Search for the cell housing the specified text and yield its [X, Y] center coordinate. 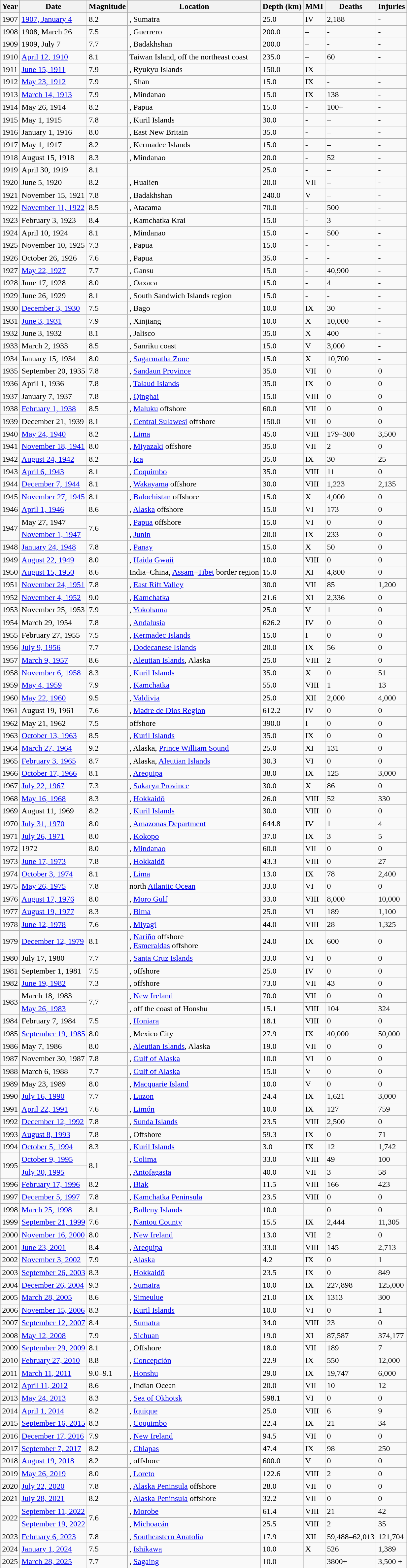
November 30, 1987 [53, 1059]
January 15, 1934 [53, 358]
1945 [10, 497]
1960 [10, 698]
1938 [10, 409]
May 21, 1962 [53, 723]
598.1 [282, 1398]
34 [391, 1423]
, Junin [194, 534]
1961 [10, 710]
28 [351, 924]
, Macquarie Island [194, 1084]
, Alaska, Prince William Sound [194, 748]
, Qinghai [194, 396]
24.0 [282, 941]
, East Rift Valley [194, 585]
1980 [10, 958]
, Miyazaki offshore [194, 446]
, Honshu [194, 1373]
October 9, 1995 [53, 1159]
September 12, 2007 [53, 1323]
November 27, 1945 [53, 497]
March 18, 1983 [53, 996]
131 [351, 748]
2022 [10, 1517]
100 [391, 1159]
1909, July 7 [53, 44]
44.0 [282, 924]
1943 [10, 472]
1964 [10, 748]
, Ica [194, 459]
1951 [10, 585]
September 19, 2022 [53, 1524]
1907 [10, 19]
1313 [351, 1298]
1913 [10, 94]
November 15, 2006 [53, 1310]
1958 [10, 673]
1997 [10, 1197]
June 3, 1931 [53, 321]
1935 [10, 371]
227,898 [351, 1285]
526 [351, 1549]
47.4 [282, 1448]
August 15, 1918 [53, 158]
22.4 [282, 1423]
August 17, 1976 [53, 899]
September 26, 2003 [53, 1272]
87,587 [351, 1335]
1,325 [391, 924]
March 14, 1913 [53, 94]
2004 [10, 1285]
25.5 [282, 1524]
9.0–9.1 [108, 1373]
1966 [10, 773]
8.7 [108, 761]
, Oaxaca [194, 283]
May 24, 2013 [53, 1398]
3,500 + [391, 1561]
October 13, 1963 [53, 735]
7 [391, 1348]
, Panay [194, 547]
233 [351, 534]
1908 [10, 32]
21.0 [282, 1298]
23 [351, 1323]
July 28, 2021 [53, 1499]
January 7, 1937 [53, 396]
1979 [10, 941]
125,000 [391, 1285]
February 1, 1938 [53, 409]
1955 [10, 635]
May 26, 1975 [53, 886]
1989 [10, 1084]
, Alaska [194, 1260]
November 4, 1952 [53, 597]
September 19, 1985 [53, 1034]
6 [351, 1411]
July 31, 1970 [53, 824]
1,742 [391, 1147]
, Kamchatka Peninsula [194, 1197]
61.4 [282, 1511]
, Moro Gulf [194, 899]
, Honiara [194, 1021]
August 15, 1950 [53, 572]
612.2 [282, 710]
18.1 [282, 1021]
1932 [10, 333]
9.3 [108, 1285]
400 [351, 333]
May 7, 1986 [53, 1046]
MMI [314, 7]
32.2 [282, 1499]
1992 [10, 1122]
June 23, 2001 [53, 1247]
98 [351, 1448]
1931 [10, 321]
1948 [10, 547]
March 6, 1988 [53, 1071]
1954 [10, 623]
35 [391, 1524]
1995 [10, 1165]
Depth (km) [282, 7]
1986 [10, 1046]
29.0 [282, 1373]
September 1, 1981 [53, 971]
2020 [10, 1486]
849 [391, 1272]
February 3, 1923 [53, 220]
May 1, 1917 [53, 145]
December 3, 1930 [53, 308]
September 29, 2009 [53, 1348]
8.8 [108, 1360]
10,700 [351, 358]
1907, January 4 [53, 19]
11,305 [391, 1222]
March 2, 1933 [53, 346]
, Maluku offshore [194, 409]
2001 [10, 1247]
1953 [10, 610]
2025 [10, 1561]
, Balochistan offshore [194, 497]
37.0 [282, 836]
71 [391, 1134]
1909 [10, 44]
, Biak [194, 1185]
49 [351, 1159]
August 11, 1969 [53, 811]
2017 [10, 1448]
, Xinjiang [194, 321]
2005 [10, 1298]
May 27, 1947 [53, 522]
30.3 [282, 761]
122.6 [282, 1474]
1984 [10, 1021]
19,747 [351, 1373]
1987 [10, 1059]
86 [351, 786]
24.4 [282, 1096]
85 [351, 585]
1917 [10, 145]
May 22, 1927 [53, 270]
, Limón [194, 1109]
, Colima [194, 1159]
173 [351, 509]
September 21, 1999 [53, 1222]
2023 [10, 1536]
1974 [10, 874]
330 [391, 799]
1912 [10, 82]
1936 [10, 384]
18.0 [282, 1348]
1934 [10, 358]
2024 [10, 1549]
59.3 [282, 1134]
1929 [10, 296]
, Hualien [194, 183]
1988 [10, 1071]
December 26, 2004 [53, 1285]
94.5 [282, 1436]
2019 [10, 1474]
1944 [10, 484]
1,200 [391, 585]
, Sakarya Province [194, 786]
1975 [10, 886]
December 17, 2016 [53, 1436]
1996 [10, 1185]
, Morobe [194, 1511]
1937 [10, 396]
October 17, 1966 [53, 773]
626.2 [282, 623]
February 7, 1984 [53, 1021]
1923 [10, 220]
1959 [10, 685]
March 25, 1998 [53, 1210]
, Southeastern Anatolia [194, 1536]
2002 [10, 1260]
1981 [10, 971]
May 22, 1960 [53, 698]
, off the coast of Honshu [194, 1009]
, Madre de Dios Region [194, 710]
May 1, 1915 [53, 120]
north Atlantic Ocean [194, 886]
2014 [10, 1411]
Date [53, 7]
1978 [10, 924]
2,000 [351, 698]
59,488–62,013 [351, 1536]
, Sanriku coast [194, 346]
43 [351, 983]
138 [351, 94]
, Jalisco [194, 333]
2011 [10, 1373]
, Ryukyu Islands [194, 69]
1926 [10, 258]
1967 [10, 786]
, Loreto [194, 1474]
2012 [10, 1386]
2000 [10, 1235]
May 23, 1912 [53, 82]
2016 [10, 1436]
1957 [10, 660]
, Atacama [194, 208]
1976 [10, 899]
May 4, 1959 [53, 685]
June 15, 1911 [53, 69]
, Sea of Okhotsk [194, 1398]
August 24, 1942 [53, 459]
1990 [10, 1096]
73.0 [282, 983]
27.9 [282, 1034]
April 11, 2012 [53, 1386]
28.0 [282, 1486]
July 26, 1971 [53, 836]
1919 [10, 170]
April 6, 1943 [53, 472]
250 [391, 1448]
February 6, 2023 [53, 1536]
2,188 [351, 19]
43.3 [282, 861]
, Nariño offshore, Esmeraldas offshore [194, 941]
26.0 [282, 799]
235.0 [282, 57]
58 [391, 1172]
Magnitude [108, 7]
, Ishikawa [194, 1549]
56 [351, 648]
1983 [10, 1002]
December 7, 1944 [53, 484]
1977 [10, 911]
1999 [10, 1222]
1950 [10, 572]
, South Sandwich Islands region [194, 296]
June 17, 1928 [53, 283]
, Kokopo [194, 836]
1998 [10, 1210]
September 16, 2015 [53, 1423]
3800+ [351, 1561]
, Amazonas Department [194, 824]
February 27, 2010 [53, 1360]
9.0 [108, 597]
1973 [10, 861]
1933 [10, 346]
, Luzon [194, 1096]
, Simeulue [194, 1298]
India–China, Assam–Tibet border region [194, 572]
15.1 [282, 1009]
10 [351, 1386]
1940 [10, 434]
Injuries [391, 7]
July 22, 2020 [53, 1486]
2013 [10, 1398]
June 26, 1929 [53, 296]
166 [351, 1185]
2003 [10, 1272]
50,000 [391, 1034]
374,177 [391, 1335]
, Alaska offshore [194, 509]
2015 [10, 1423]
1965 [10, 761]
1915 [10, 120]
2021 [10, 1499]
51 [391, 673]
June 3, 1932 [53, 333]
390.0 [282, 723]
759 [391, 1109]
4,800 [351, 572]
1925 [10, 245]
11.5 [282, 1185]
6,000 [391, 1373]
1924 [10, 233]
Year [10, 7]
1,621 [351, 1096]
3.0 [282, 1147]
November 10, 1925 [53, 245]
1,100 [391, 911]
2010 [10, 1360]
2,336 [351, 597]
, Santa Cruz Islands [194, 958]
December 21, 1939 [53, 421]
121,704 [391, 1536]
July 22, 1967 [53, 786]
Location [194, 7]
, Alaska, Aleutian Islands [194, 761]
40,000 [351, 1034]
May 26, 1914 [53, 107]
November 11, 1922 [53, 208]
December 12, 1992 [53, 1122]
, Bima [194, 911]
July 9, 1956 [53, 648]
March 28, 2005 [53, 1298]
October 5, 1994 [53, 1147]
April 30, 1919 [53, 170]
August 8, 1993 [53, 1134]
June 17, 1973 [53, 861]
40,900 [351, 270]
300 [391, 1298]
13 [391, 685]
, Kamchatka Krai [194, 220]
1914 [10, 107]
25 [391, 459]
April 22, 1991 [53, 1109]
, Concepción [194, 1360]
, Mexico City [194, 1034]
September 11, 2022 [53, 1511]
May 23, 1989 [53, 1084]
Deaths [351, 7]
, Guerrero [194, 32]
60 [351, 57]
1916 [10, 132]
May 16, 1968 [53, 799]
1908, March 26 [53, 32]
December 5, 1997 [53, 1197]
Taiwan Island, off the northeast coast [194, 57]
August 19, 1977 [53, 911]
offshore [194, 723]
October 26, 1926 [53, 258]
240.0 [282, 195]
March 29, 1954 [53, 623]
1956 [10, 648]
, Yokohama [194, 610]
127 [351, 1109]
1985 [10, 1034]
12,000 [391, 1360]
8,000 [351, 899]
, Talaud Islands [194, 384]
April 1, 2014 [53, 1411]
324 [391, 1009]
November 16, 2000 [53, 1235]
March 9, 1957 [53, 660]
1993 [10, 1134]
2009 [10, 1348]
1927 [10, 270]
, Gansu [194, 270]
July 17, 1980 [53, 958]
July 16, 1990 [53, 1096]
August 22, 1949 [53, 560]
, Haida Gwaii [194, 560]
March 27, 1964 [53, 748]
August 19, 2018 [53, 1461]
October 3, 1974 [53, 874]
17.9 [282, 1536]
February 3, 1965 [53, 761]
1928 [10, 283]
July 30, 1995 [53, 1172]
2,713 [391, 1247]
, East New Britain [194, 132]
4.2 [282, 1260]
1,389 [391, 1549]
1962 [10, 723]
1991 [10, 1109]
, Iquique [194, 1411]
1952 [10, 597]
1982 [10, 983]
600 [351, 941]
45.0 [282, 434]
15.5 [282, 1222]
April 10, 1924 [53, 233]
1939 [10, 421]
January 1, 2024 [53, 1549]
November 18, 1941 [53, 446]
3,500 [391, 434]
2008 [10, 1335]
November 24, 1951 [53, 585]
2018 [10, 1461]
1918 [10, 158]
125 [351, 773]
, Nantou County [194, 1222]
March 11, 2011 [53, 1373]
September 20, 1935 [53, 371]
November 15, 1921 [53, 195]
, Dodecanese Islands [194, 648]
2,500 [351, 1122]
1911 [10, 69]
1946 [10, 509]
2,400 [391, 874]
40.0 [282, 1172]
, Balleny Islands [194, 1210]
April 1, 1936 [53, 384]
May 26, 2019 [53, 1474]
, Michoacán [194, 1524]
June 19, 1982 [53, 983]
May 24, 1940 [53, 434]
9.2 [108, 748]
June 12, 1978 [53, 924]
1,223 [351, 484]
, Wakayama offshore [194, 484]
, Chiapas [194, 1448]
1920 [10, 183]
December 12, 1979 [53, 941]
1994 [10, 1147]
11 [351, 472]
21.6 [282, 597]
600.0 [282, 1461]
, Indian Ocean [194, 1386]
1968 [10, 799]
9 [391, 1411]
1922 [10, 208]
2007 [10, 1323]
1971 [10, 836]
January 1, 1916 [53, 132]
1942 [10, 459]
1963 [10, 735]
100+ [351, 107]
55.0 [282, 685]
May 26, 1983 [53, 1009]
, Andalusia [194, 623]
104 [351, 1009]
1941 [10, 446]
9.5 [108, 698]
27 [391, 861]
February 27, 1955 [53, 635]
, Papua offshore [194, 522]
2006 [10, 1310]
May 12, 2008 [53, 1335]
August 19, 1961 [53, 710]
, Shan [194, 82]
2,444 [351, 1222]
, Valdivia [194, 698]
February 17, 1996 [53, 1185]
January 24, 1948 [53, 547]
1969 [10, 811]
2,135 [391, 484]
78 [351, 874]
April 12, 1910 [53, 57]
5 [391, 836]
November 6, 1958 [53, 673]
, Sagaing [194, 1561]
38.0 [282, 773]
, Sunda Islands [194, 1122]
179–300 [351, 434]
1970 [10, 824]
, Sagarmatha Zone [194, 358]
1949 [10, 560]
22.9 [282, 1360]
September 7, 2017 [53, 1448]
November 1, 1947 [53, 534]
, Sichuan [194, 1335]
50 [351, 547]
March 28, 2025 [53, 1561]
42 [391, 1511]
November 3, 2002 [53, 1260]
423 [391, 1185]
1947 [10, 528]
550 [351, 1360]
, Bago [194, 308]
, Sandaun Province [194, 371]
November 25, 1953 [53, 610]
644.8 [282, 824]
145 [351, 1247]
34.0 [282, 1323]
1910 [10, 57]
1921 [10, 195]
, Miyagi [194, 924]
June 5, 1920 [53, 183]
April 1, 1946 [53, 509]
, Antofagasta [194, 1172]
, Central Sulawesi offshore [194, 421]
1930 [10, 308]
